Return [x, y] of the center of cell containing provided text 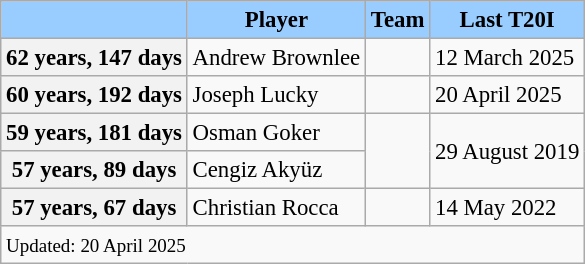
Cengiz Akyüz [276, 170]
Player [276, 20]
Team [398, 20]
20 April 2025 [508, 95]
Osman Goker [276, 133]
14 May 2022 [508, 208]
Updated: 20 April 2025 [293, 245]
12 March 2025 [508, 58]
62 years, 147 days [94, 58]
Last T20I [508, 20]
60 years, 192 days [94, 95]
57 years, 89 days [94, 170]
Joseph Lucky [276, 95]
59 years, 181 days [94, 133]
Christian Rocca [276, 208]
29 August 2019 [508, 152]
57 years, 67 days [94, 208]
Andrew Brownlee [276, 58]
